Return the [X, Y] coordinate for the center point of the cell that contains the specified text.  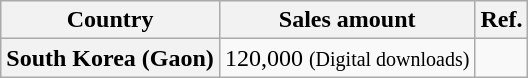
120,000 (Digital downloads) [347, 58]
Ref. [502, 20]
Sales amount [347, 20]
South Korea (Gaon) [110, 58]
Country [110, 20]
